Extract the [X, Y] coordinate from the center of the cell holding the provided text.  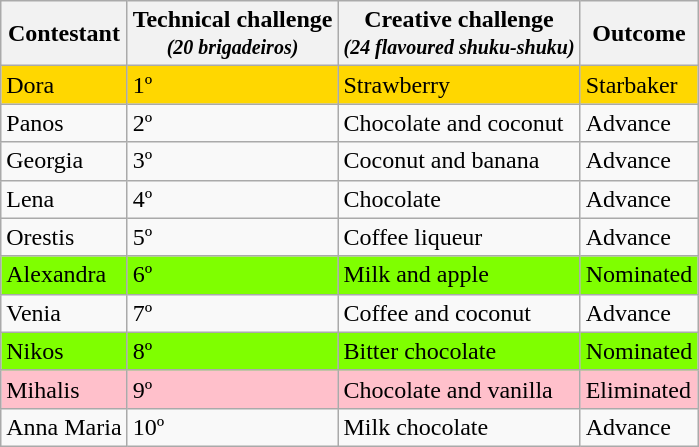
4º [232, 199]
Orestis [64, 237]
Starbaker [639, 85]
Georgia [64, 161]
3º [232, 161]
Strawberry [459, 85]
Lena [64, 199]
Contestant [64, 34]
8º [232, 351]
Technical challenge(20 brigadeiros) [232, 34]
Dora [64, 85]
10º [232, 427]
Mihalis [64, 389]
Coconut and banana [459, 161]
1º [232, 85]
Bitter chocolate [459, 351]
Chocolate [459, 199]
Coffee liqueur [459, 237]
Anna Maria [64, 427]
Nikos [64, 351]
Venia [64, 313]
Coffee and coconut [459, 313]
Alexandra [64, 275]
Milk chocolate [459, 427]
Chocolate and vanilla [459, 389]
6º [232, 275]
Eliminated [639, 389]
Milk and apple [459, 275]
Creative challenge(24 flavoured shuku-shuku) [459, 34]
Chocolate and coconut [459, 123]
7º [232, 313]
5º [232, 237]
9º [232, 389]
Outcome [639, 34]
Panos [64, 123]
2º [232, 123]
